Output the [x, y] coordinate of the center of the cell containing the given text.  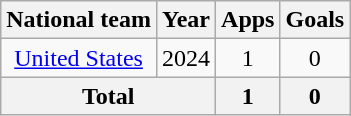
Total [108, 96]
United States [79, 58]
2024 [186, 58]
Apps [248, 20]
National team [79, 20]
Year [186, 20]
Goals [315, 20]
